For the text-containing cell, return its midpoint in (X, Y) coordinate format. 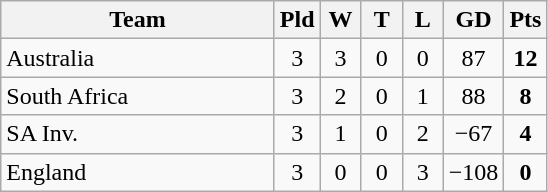
Australia (138, 58)
England (138, 172)
Pts (526, 20)
−67 (474, 134)
W (340, 20)
South Africa (138, 96)
−108 (474, 172)
Pld (297, 20)
12 (526, 58)
GD (474, 20)
L (422, 20)
88 (474, 96)
Team (138, 20)
T (382, 20)
8 (526, 96)
87 (474, 58)
SA Inv. (138, 134)
4 (526, 134)
